Pinpoint the cell where the given text exists, returning its (x, y) midpoint coordinate. 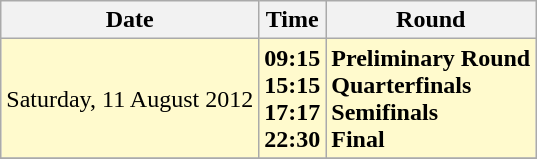
09:1515:1517:1722:30 (292, 98)
Date (130, 20)
Time (292, 20)
Saturday, 11 August 2012 (130, 98)
Round (431, 20)
Preliminary RoundQuarterfinalsSemifinalsFinal (431, 98)
